From the cell containing the given text, extract its center point as [x, y] coordinate. 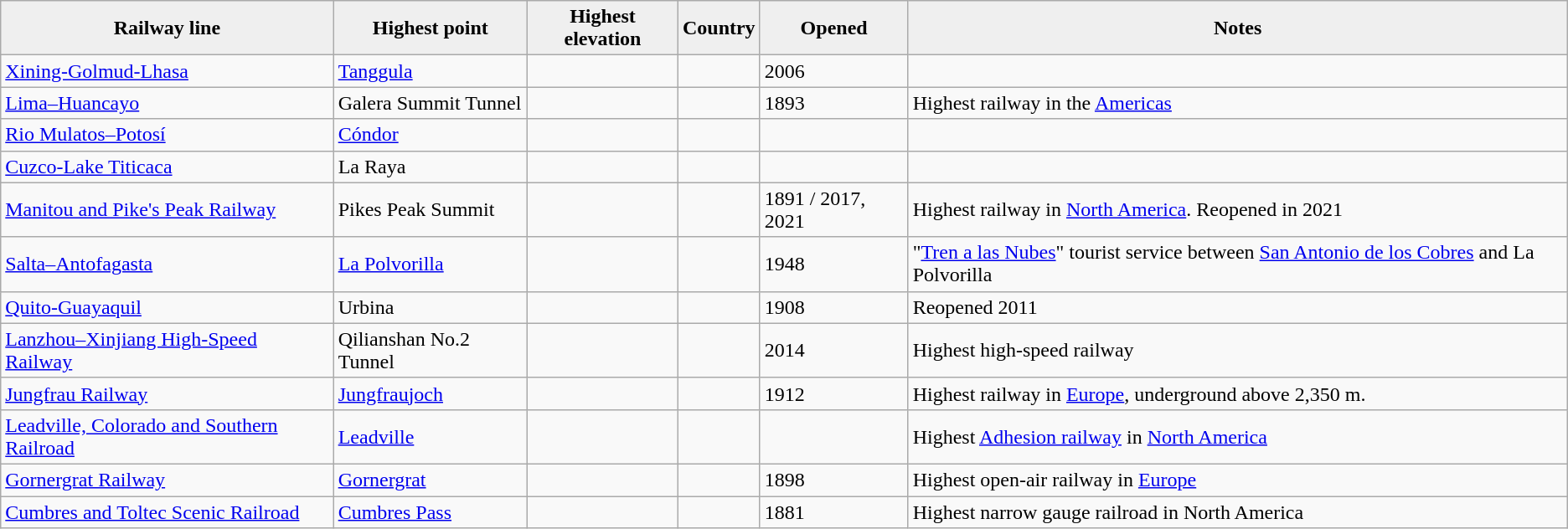
Salta–Antofagasta [168, 264]
Leadville [431, 437]
Highest high-speed railway [1238, 350]
Pikes Peak Summit [431, 209]
Highest railway in Europe, underground above 2,350 m. [1238, 393]
Quito-Guayaquil [168, 307]
Cumbres Pass [431, 511]
2006 [834, 71]
Notes [1238, 28]
La Raya [431, 167]
Cumbres and Toltec Scenic Railroad [168, 511]
Leadville, Colorado and Southern Railroad [168, 437]
1898 [834, 480]
1891 / 2017, 2021 [834, 209]
La Polvorilla [431, 264]
Highest open-air railway in Europe [1238, 480]
Jungfraujoch [431, 393]
Jungfrau Railway [168, 393]
Galera Summit Tunnel [431, 103]
Highest narrow gauge railroad in North America [1238, 511]
Highest point [431, 28]
"Tren a las Nubes" tourist service between San Antonio de los Cobres and La Polvorilla [1238, 264]
1908 [834, 307]
Country [719, 28]
Urbina [431, 307]
1948 [834, 264]
Xining-Golmud-Lhasa [168, 71]
Rio Mulatos–Potosí [168, 135]
1893 [834, 103]
Highest railway in the Americas [1238, 103]
1912 [834, 393]
Opened [834, 28]
Manitou and Pike's Peak Railway [168, 209]
Lanzhou–Xinjiang High-Speed Railway [168, 350]
Lima–Huancayo [168, 103]
2014 [834, 350]
Highest Adhesion railway in North America [1238, 437]
Highest railway in North America. Reopened in 2021 [1238, 209]
Gornergrat Railway [168, 480]
Tanggula [431, 71]
Qilianshan No.2 Tunnel [431, 350]
Railway line [168, 28]
Cóndor [431, 135]
Highest elevation [603, 28]
Gornergrat [431, 480]
Reopened 2011 [1238, 307]
1881 [834, 511]
Cuzco-Lake Titicaca [168, 167]
